Locate the cell with the specified text and output its (x, y) center coordinate. 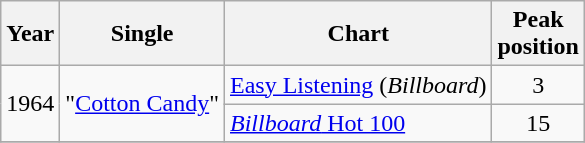
Chart (358, 34)
Year (30, 34)
3 (538, 85)
Easy Listening (Billboard) (358, 85)
Peakposition (538, 34)
15 (538, 123)
1964 (30, 104)
"Cotton Candy" (142, 104)
Billboard Hot 100 (358, 123)
Single (142, 34)
